Detect which cell encompasses the target text, then output its (x, y) center coordinate. 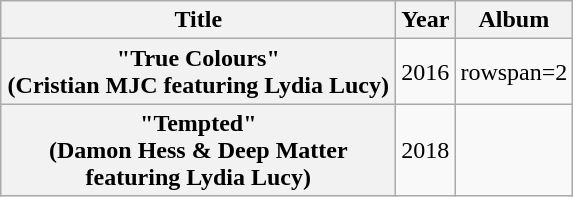
2018 (426, 150)
2016 (426, 72)
Year (426, 20)
"True Colours"(Cristian MJC featuring Lydia Lucy) (198, 72)
"Tempted" (Damon Hess & Deep Matter featuring Lydia Lucy) (198, 150)
Title (198, 20)
Album (514, 20)
rowspan=2 (514, 72)
